From the cell containing the given text, extract its center point as [x, y] coordinate. 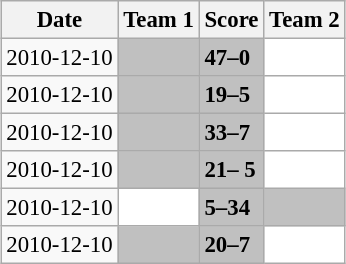
33–7 [232, 133]
Score [232, 20]
Date [60, 20]
Team 1 [158, 20]
19–5 [232, 95]
5–34 [232, 208]
21– 5 [232, 170]
Team 2 [304, 20]
47–0 [232, 57]
20–7 [232, 245]
